Scan for the cell matching the given text and deliver its (X, Y) coordinate at center. 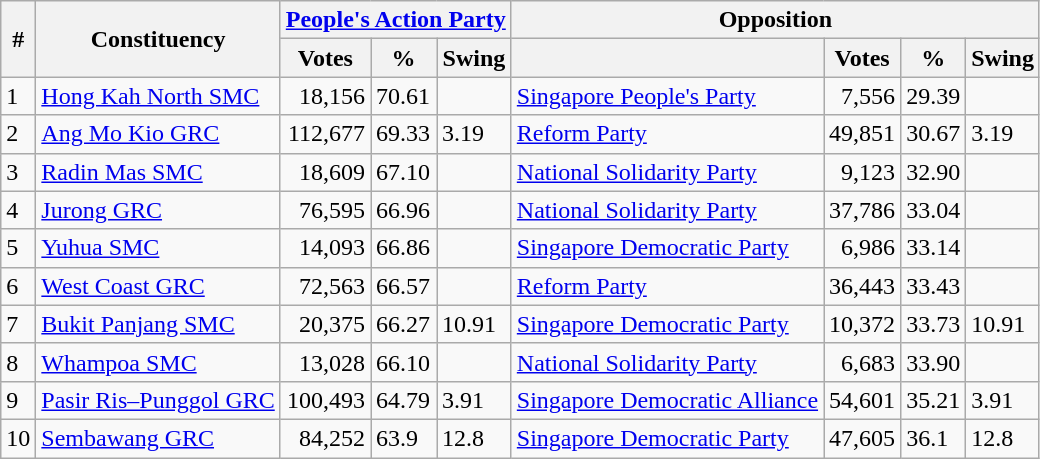
33.04 (934, 210)
32.90 (934, 172)
Constituency (158, 39)
Bukit Panjang SMC (158, 324)
10,372 (862, 324)
9 (18, 400)
18,156 (325, 96)
West Coast GRC (158, 286)
69.33 (404, 134)
18,609 (325, 172)
66.57 (404, 286)
20,375 (325, 324)
36,443 (862, 286)
35.21 (934, 400)
8 (18, 362)
66.96 (404, 210)
66.10 (404, 362)
64.79 (404, 400)
5 (18, 248)
Jurong GRC (158, 210)
100,493 (325, 400)
2 (18, 134)
67.10 (404, 172)
112,677 (325, 134)
29.39 (934, 96)
49,851 (862, 134)
33.43 (934, 286)
70.61 (404, 96)
36.1 (934, 438)
Radin Mas SMC (158, 172)
7,556 (862, 96)
Sembawang GRC (158, 438)
10 (18, 438)
33.14 (934, 248)
Singapore Democratic Alliance (667, 400)
4 (18, 210)
1 (18, 96)
Pasir Ris–Punggol GRC (158, 400)
9,123 (862, 172)
54,601 (862, 400)
72,563 (325, 286)
6 (18, 286)
Yuhua SMC (158, 248)
47,605 (862, 438)
Whampoa SMC (158, 362)
30.67 (934, 134)
76,595 (325, 210)
14,093 (325, 248)
6,683 (862, 362)
63.9 (404, 438)
33.73 (934, 324)
People's Action Party (396, 20)
33.90 (934, 362)
# (18, 39)
7 (18, 324)
84,252 (325, 438)
Ang Mo Kio GRC (158, 134)
6,986 (862, 248)
Opposition (775, 20)
13,028 (325, 362)
3 (18, 172)
66.86 (404, 248)
Hong Kah North SMC (158, 96)
66.27 (404, 324)
Singapore People's Party (667, 96)
37,786 (862, 210)
